Scan for the cell matching the given text and deliver its (x, y) coordinate at center. 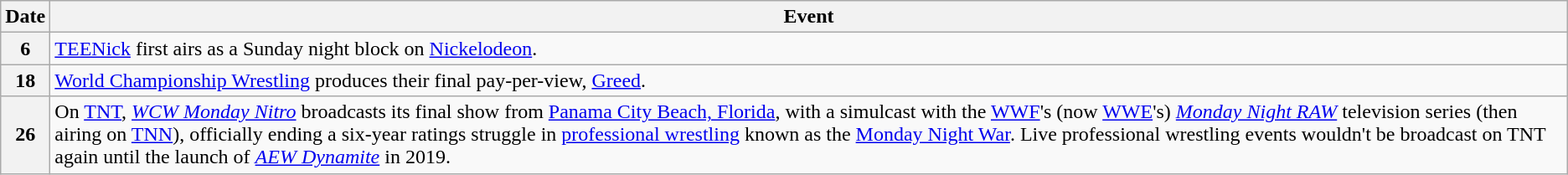
6 (25, 49)
World Championship Wrestling produces their final pay-per-view, Greed. (809, 80)
18 (25, 80)
Event (809, 17)
Date (25, 17)
26 (25, 135)
TEENick first airs as a Sunday night block on Nickelodeon. (809, 49)
